Extract the [x, y] coordinate from the center of the cell holding the provided text.  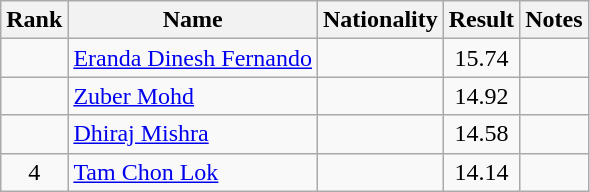
15.74 [481, 58]
Zuber Mohd [193, 96]
Nationality [381, 20]
Eranda Dinesh Fernando [193, 58]
14.58 [481, 134]
Result [481, 20]
Tam Chon Lok [193, 172]
4 [34, 172]
Name [193, 20]
Notes [554, 20]
Rank [34, 20]
Dhiraj Mishra [193, 134]
14.92 [481, 96]
14.14 [481, 172]
